Search for the cell housing the specified text and yield its [X, Y] center coordinate. 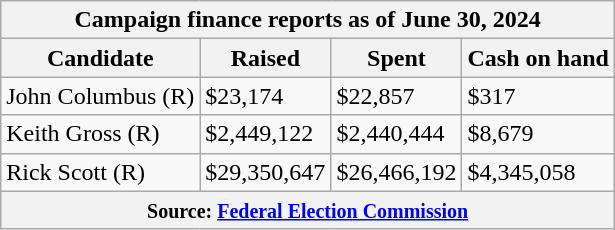
$4,345,058 [538, 172]
Candidate [100, 58]
$29,350,647 [266, 172]
$2,440,444 [396, 134]
Rick Scott (R) [100, 172]
$2,449,122 [266, 134]
$317 [538, 96]
$26,466,192 [396, 172]
$23,174 [266, 96]
Cash on hand [538, 58]
Keith Gross (R) [100, 134]
John Columbus (R) [100, 96]
Campaign finance reports as of June 30, 2024 [308, 20]
$22,857 [396, 96]
Raised [266, 58]
Source: Federal Election Commission [308, 210]
$8,679 [538, 134]
Spent [396, 58]
